For the text-containing cell, return its midpoint in [X, Y] coordinate format. 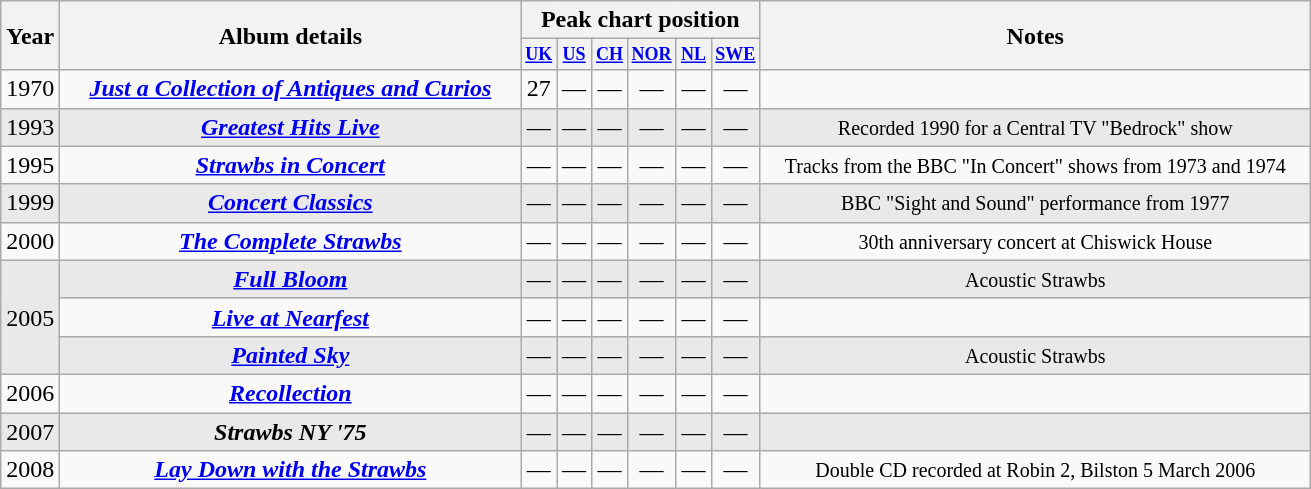
1993 [30, 127]
SWE [736, 54]
27 [539, 89]
UK [539, 54]
Concert Classics [290, 203]
Strawbs NY '75 [290, 432]
Recollection [290, 393]
Year [30, 36]
Strawbs in Concert [290, 165]
Painted Sky [290, 355]
The Complete Strawbs [290, 241]
Greatest Hits Live [290, 127]
1995 [30, 165]
Live at Nearfest [290, 317]
Tracks from the BBC "In Concert" shows from 1973 and 1974 [1036, 165]
Double CD recorded at Robin 2, Bilston 5 March 2006 [1036, 470]
Peak chart position [640, 20]
NOR [652, 54]
Just a Collection of Antiques and Curios [290, 89]
CH [610, 54]
Recorded 1990 for a Central TV "Bedrock" show [1036, 127]
BBC "Sight and Sound" performance from 1977 [1036, 203]
1970 [30, 89]
2005 [30, 317]
2006 [30, 393]
30th anniversary concert at Chiswick House [1036, 241]
Album details [290, 36]
2007 [30, 432]
NL [694, 54]
Lay Down with the Strawbs [290, 470]
Full Bloom [290, 279]
2008 [30, 470]
Notes [1036, 36]
1999 [30, 203]
US [574, 54]
2000 [30, 241]
